Return (X, Y) of the center of cell containing provided text 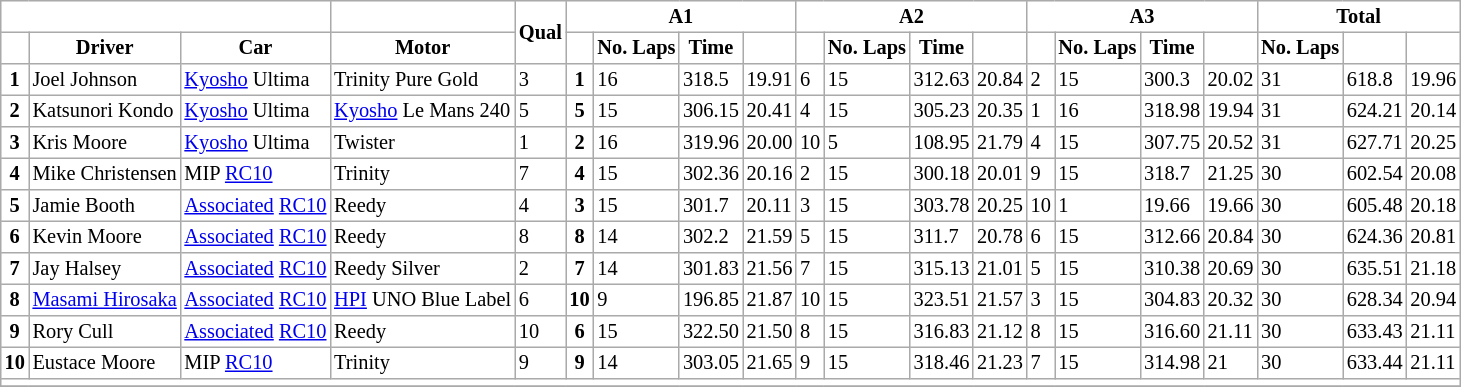
196.85 (711, 300)
20.41 (770, 111)
300.3 (1172, 80)
19.94 (1230, 111)
Masami Hirosaka (105, 300)
605.48 (1375, 206)
20.14 (1434, 111)
21.87 (770, 300)
20.35 (1000, 111)
319.96 (711, 143)
21 (1230, 363)
311.7 (942, 237)
20.11 (770, 206)
Twister (422, 143)
Jamie Booth (105, 206)
20.69 (1230, 269)
624.21 (1375, 111)
21.65 (770, 363)
20.00 (770, 143)
312.66 (1172, 237)
Kevin Moore (105, 237)
635.51 (1375, 269)
307.75 (1172, 143)
Trinity Pure Gold (422, 80)
Rory Cull (105, 332)
21.59 (770, 237)
302.36 (711, 174)
Total (1358, 17)
314.98 (1172, 363)
19.96 (1434, 80)
21.79 (1000, 143)
Kris Moore (105, 143)
302.2 (711, 237)
20.78 (1000, 237)
316.60 (1172, 332)
303.78 (942, 206)
20.08 (1434, 174)
304.83 (1172, 300)
20.32 (1230, 300)
20.52 (1230, 143)
Jay Halsey (105, 269)
21.57 (1000, 300)
20.94 (1434, 300)
Katsunori Kondo (105, 111)
Qual (540, 32)
21.01 (1000, 269)
301.7 (711, 206)
Kyosho Le Mans 240 (422, 111)
318.5 (711, 80)
322.50 (711, 332)
21.56 (770, 269)
602.54 (1375, 174)
315.13 (942, 269)
20.81 (1434, 237)
Motor (422, 48)
20.01 (1000, 174)
318.98 (1172, 111)
Reedy Silver (422, 269)
108.95 (942, 143)
Eustace Moore (105, 363)
318.7 (1172, 174)
633.44 (1375, 363)
20.02 (1230, 80)
627.71 (1375, 143)
21.18 (1434, 269)
323.51 (942, 300)
300.18 (942, 174)
Car (256, 48)
306.15 (711, 111)
20.16 (770, 174)
Mike Christensen (105, 174)
303.05 (711, 363)
316.83 (942, 332)
Driver (105, 48)
A3 (1142, 17)
318.46 (942, 363)
310.38 (1172, 269)
21.50 (770, 332)
633.43 (1375, 332)
628.34 (1375, 300)
HPI UNO Blue Label (422, 300)
618.8 (1375, 80)
20.18 (1434, 206)
301.83 (711, 269)
312.63 (942, 80)
A1 (682, 17)
624.36 (1375, 237)
21.23 (1000, 363)
21.12 (1000, 332)
Joel Johnson (105, 80)
19.91 (770, 80)
A2 (912, 17)
305.23 (942, 111)
21.25 (1230, 174)
